Output the [X, Y] coordinate of the center of the cell containing the given text.  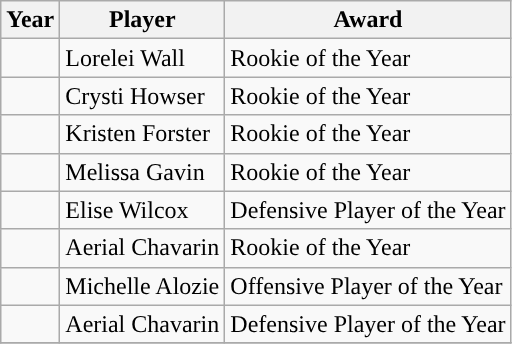
Elise Wilcox [142, 210]
Crysti Howser [142, 96]
Kristen Forster [142, 134]
Lorelei Wall [142, 58]
Player [142, 20]
Year [30, 20]
Melissa Gavin [142, 172]
Michelle Alozie [142, 286]
Award [368, 20]
Offensive Player of the Year [368, 286]
